For the text-containing cell, return its midpoint in (X, Y) coordinate format. 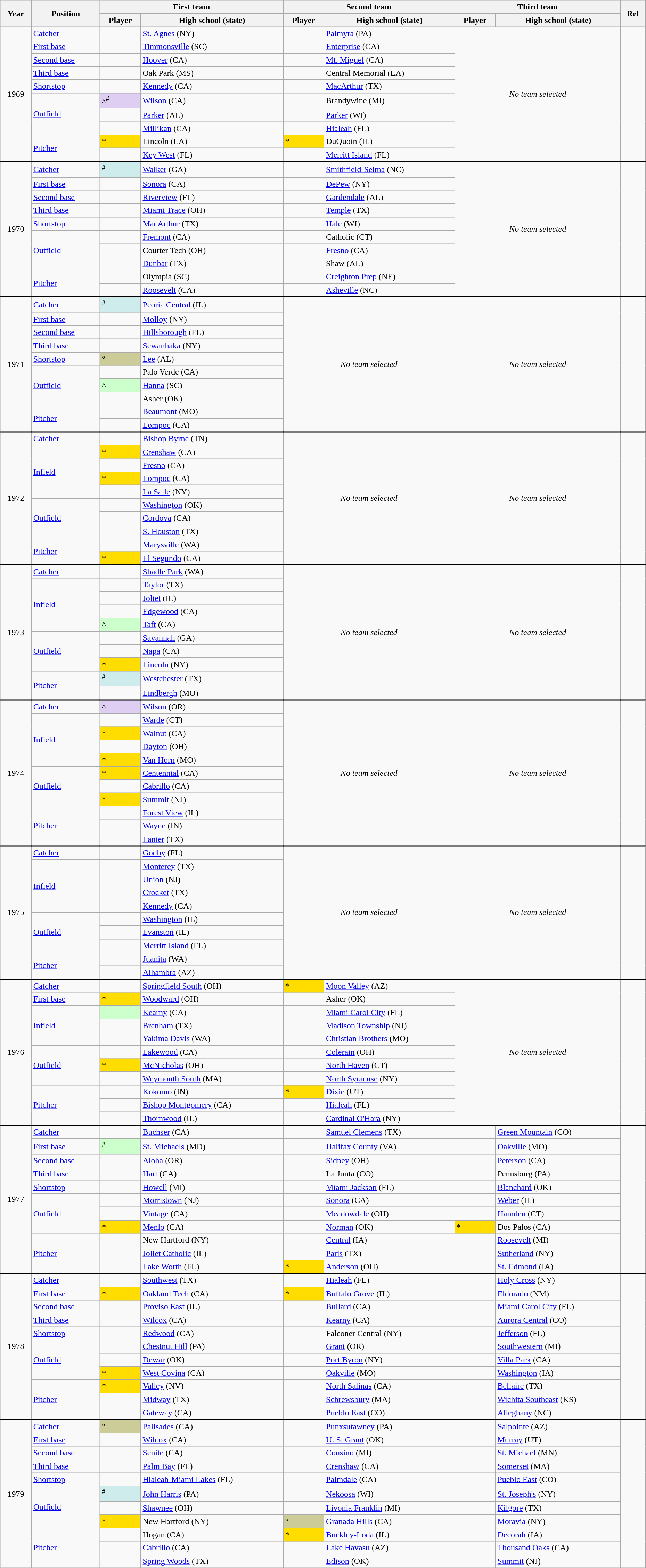
Lindbergh (MO) (212, 693)
Thornwood (IL) (212, 1118)
Edison (OK) (390, 1561)
Taylor (TX) (212, 585)
Murray (UT) (558, 1440)
Hale (WI) (390, 224)
Peoria Central (IL) (212, 305)
La Salle (NY) (212, 492)
Hialeah-Miami Lakes (FL) (212, 1479)
Thousand Oaks (CA) (558, 1548)
Somerset (MA) (558, 1466)
1975 (16, 912)
Peterson (CA) (558, 1161)
West Covina (CA) (212, 1373)
Wayne (IN) (212, 826)
Palo Verde (CA) (212, 372)
La Junta (CO) (390, 1174)
Christian Brothers (MO) (390, 1039)
Aurora Central (CO) (558, 1320)
Wichita Southeast (KS) (558, 1399)
Lee (AL) (212, 359)
Palmdale (CA) (390, 1479)
Key West (FL) (212, 155)
Colerain (OH) (390, 1052)
Hillsborough (FL) (212, 332)
Moon Valley (AZ) (390, 986)
Menlo (CA) (212, 1227)
Chestnut Hill (PA) (212, 1346)
S. Houston (TX) (212, 531)
Howell (MI) (212, 1187)
Alleghany (NC) (558, 1413)
Halifax County (VA) (390, 1146)
Central (IA) (390, 1240)
Cardinal O'Hara (NY) (390, 1118)
Miami Trace (OH) (212, 210)
Madison Township (NJ) (390, 1026)
Parker (WI) (390, 115)
Woodward (OH) (212, 999)
Walker (GA) (212, 170)
Pennsburg (PA) (558, 1174)
Wilson (OR) (212, 707)
Schrewsbury (MA) (390, 1399)
Shawnee (OH) (212, 1508)
Cousino (MI) (390, 1453)
Proviso East (IL) (212, 1307)
Second team (369, 7)
Washington (IA) (558, 1373)
1969 (16, 94)
Central Memorial (LA) (390, 73)
St. Michaels (MD) (212, 1146)
^# (120, 101)
Green Mountain (CO) (558, 1132)
St. Edmond (IA) (558, 1267)
Salpointe (AZ) (558, 1426)
McNicholas (OH) (212, 1065)
Nekoosa (WI) (390, 1494)
Bishop Byrne (TN) (212, 439)
First team (191, 7)
Creighton Prep (NE) (390, 276)
St. Agnes (NY) (212, 33)
1978 (16, 1346)
1976 (16, 1052)
Molloy (NY) (212, 319)
Millikan (CA) (212, 128)
Holy Cross (NY) (558, 1280)
Redwood (CA) (212, 1333)
Ref (633, 14)
Palm Bay (FL) (212, 1466)
Lake Worth (FL) (212, 1267)
Senite (CA) (212, 1453)
Edgewood (CA) (212, 611)
Olympia (SC) (212, 276)
Timmonsville (SC) (212, 47)
Enterprise (CA) (390, 47)
Punxsutawney (PA) (390, 1426)
Buckley-Loda (IL) (390, 1535)
Fremont (CA) (212, 237)
Falconer Central (NY) (390, 1333)
1977 (16, 1199)
Palmyra (PA) (390, 33)
Forest View (IL) (212, 813)
Crocket (TX) (212, 893)
Hogan (CA) (212, 1535)
Hanna (SC) (212, 385)
Dixie (UT) (390, 1092)
Dayton (OH) (212, 747)
Midway (TX) (212, 1399)
Catholic (CT) (390, 237)
Marysville (WA) (212, 545)
Roosevelt (CA) (212, 290)
Southwestern (MI) (558, 1346)
Sutherland (NY) (558, 1253)
Aloha (OR) (212, 1161)
Blanchard (OK) (558, 1187)
North Salinas (CA) (390, 1386)
1974 (16, 773)
Taft (CA) (212, 625)
Walnut (CA) (212, 733)
Joliet Catholic (IL) (212, 1253)
Lake Havasu (AZ) (390, 1548)
Gateway (CA) (212, 1413)
North Haven (CT) (390, 1065)
Monterey (TX) (212, 866)
Bullard (CA) (390, 1307)
Springfield South (OH) (212, 986)
Hart (CA) (212, 1174)
Buchser (CA) (212, 1132)
Savannah (GA) (212, 638)
Alhambra (AZ) (212, 972)
Bishop Montgomery (CA) (212, 1105)
Cordova (CA) (212, 518)
John Harris (PA) (212, 1494)
Hoover (CA) (212, 60)
North Syracuse (NY) (390, 1078)
Hamden (CT) (558, 1214)
Oakland Tech (CA) (212, 1294)
Union (NJ) (212, 879)
Courter Tech (OH) (212, 250)
Year (16, 14)
St. Joseph's (NY) (558, 1494)
El Segundo (CA) (212, 558)
Paris (TX) (390, 1253)
Granada Hills (CA) (390, 1521)
Asheville (NC) (390, 290)
Lincoln (LA) (212, 142)
Oak Park (MS) (212, 73)
Livonia Franklin (MI) (390, 1508)
Westchester (TX) (212, 679)
1970 (16, 230)
Smithfield-Selma (NC) (390, 170)
Lanier (TX) (212, 839)
Anderson (OH) (390, 1267)
Moravia (NY) (558, 1521)
Godby (FL) (212, 853)
Juanita (WA) (212, 959)
Jefferson (FL) (558, 1333)
Parker (AL) (212, 115)
Eldorado (NM) (558, 1294)
Brenham (TX) (212, 1026)
Spring Woods (TX) (212, 1561)
Warde (CT) (212, 720)
Beaumont (MO) (212, 412)
Dunbar (TX) (212, 263)
Yakima Davis (WA) (212, 1039)
Evanston (IL) (212, 932)
Villa Park (CA) (558, 1360)
DuQuoin (IL) (390, 142)
Mt. Miguel (CA) (390, 60)
Miami Jackson (FL) (390, 1187)
Kokomo (IN) (212, 1092)
Riverview (FL) (212, 197)
Third team (538, 7)
Shaw (AL) (390, 263)
Shadle Park (WA) (212, 572)
1972 (16, 498)
Grant (OR) (390, 1346)
St. Michael (MN) (558, 1453)
Southwest (TX) (212, 1280)
Sewanhaka (NY) (212, 346)
Position (65, 14)
Decorah (IA) (558, 1535)
U. S. Grant (OK) (390, 1440)
Centennial (CA) (212, 773)
Weymouth South (MA) (212, 1078)
Norman (OK) (390, 1227)
Bellaire (TX) (558, 1386)
Dewar (OK) (212, 1360)
1979 (16, 1494)
Lincoln (NY) (212, 664)
Gardendale (AL) (390, 197)
Vintage (CA) (212, 1214)
Sidney (OH) (390, 1161)
Wilson (CA) (212, 101)
Morristown (NJ) (212, 1200)
Brandywine (MI) (390, 101)
DePew (NY) (390, 184)
Roosevelt (MI) (558, 1240)
Van Horn (MO) (212, 760)
Temple (TX) (390, 210)
Lakewood (CA) (212, 1052)
1971 (16, 364)
Kilgore (TX) (558, 1508)
1973 (16, 632)
Washington (IL) (212, 919)
Meadowdale (OH) (390, 1214)
Napa (CA) (212, 651)
Valley (NV) (212, 1386)
Port Byron (NY) (390, 1360)
Samuel Clemens (TX) (390, 1132)
Weber (IL) (558, 1200)
Joliet (IL) (212, 598)
Washington (OK) (212, 505)
Palisades (CA) (212, 1426)
Dos Palos (CA) (558, 1227)
Buffalo Grove (IL) (390, 1294)
